Pinpoint the cell where the given text exists, returning its (X, Y) midpoint coordinate. 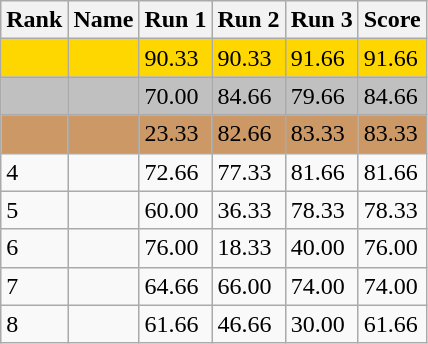
60.00 (176, 210)
Score (392, 20)
Name (104, 20)
30.00 (322, 324)
64.66 (176, 286)
72.66 (176, 172)
46.66 (248, 324)
82.66 (248, 134)
7 (34, 286)
66.00 (248, 286)
8 (34, 324)
Run 3 (322, 20)
6 (34, 248)
4 (34, 172)
Rank (34, 20)
36.33 (248, 210)
Run 2 (248, 20)
23.33 (176, 134)
5 (34, 210)
70.00 (176, 96)
18.33 (248, 248)
79.66 (322, 96)
40.00 (322, 248)
77.33 (248, 172)
Run 1 (176, 20)
